Find where the given text appears and provide that cell's center as [X, Y] coordinate. 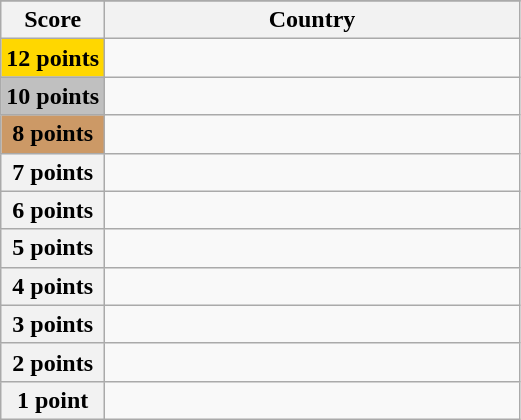
2 points [53, 362]
7 points [53, 172]
8 points [53, 134]
4 points [53, 286]
Score [53, 20]
3 points [53, 324]
5 points [53, 248]
6 points [53, 210]
10 points [53, 96]
Country [312, 20]
12 points [53, 58]
1 point [53, 400]
